Detect which cell encompasses the target text, then output its [x, y] center coordinate. 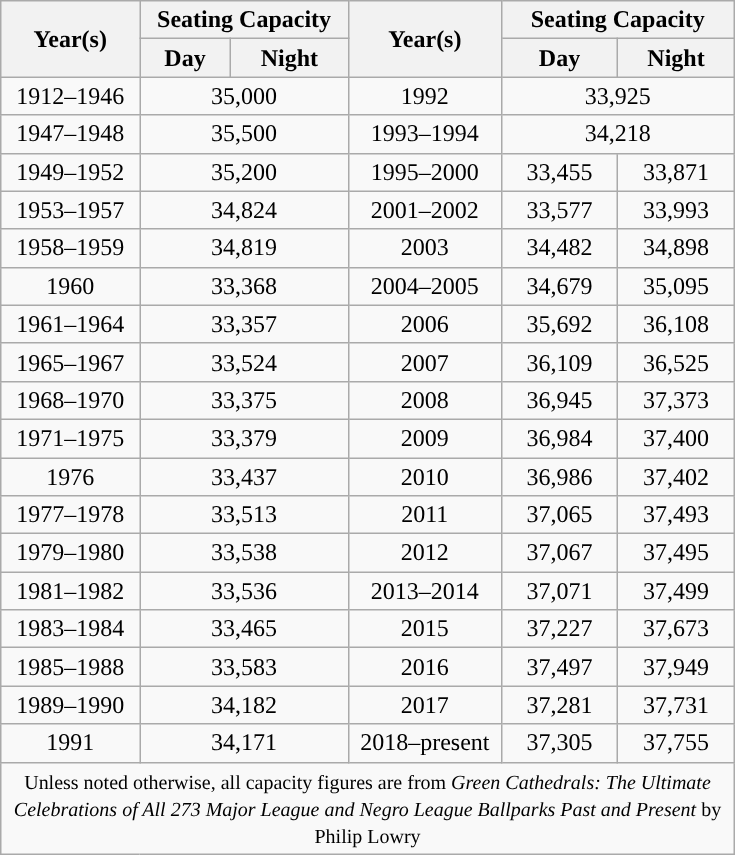
34,819 [244, 248]
1979–1980 [70, 553]
34,679 [559, 286]
1953–1957 [70, 210]
2011 [424, 515]
37,065 [559, 515]
36,945 [559, 400]
1960 [70, 286]
1965–1967 [70, 362]
37,493 [676, 515]
37,281 [559, 705]
33,379 [244, 438]
36,984 [559, 438]
1991 [70, 743]
33,577 [559, 210]
36,108 [676, 324]
33,524 [244, 362]
2013–2014 [424, 591]
33,513 [244, 515]
33,871 [676, 172]
2017 [424, 705]
2004–2005 [424, 286]
2007 [424, 362]
37,071 [559, 591]
33,375 [244, 400]
1976 [70, 477]
34,218 [618, 134]
33,538 [244, 553]
2003 [424, 248]
1961–1964 [70, 324]
37,731 [676, 705]
1992 [424, 96]
34,182 [244, 705]
2012 [424, 553]
34,482 [559, 248]
37,673 [676, 629]
2009 [424, 438]
35,692 [559, 324]
37,373 [676, 400]
1971–1975 [70, 438]
1995–2000 [424, 172]
1981–1982 [70, 591]
37,402 [676, 477]
2018–present [424, 743]
37,499 [676, 591]
35,500 [244, 134]
1947–1948 [70, 134]
36,986 [559, 477]
34,171 [244, 743]
33,455 [559, 172]
2015 [424, 629]
33,925 [618, 96]
2008 [424, 400]
33,357 [244, 324]
37,755 [676, 743]
1977–1978 [70, 515]
1989–1990 [70, 705]
33,536 [244, 591]
1968–1970 [70, 400]
36,109 [559, 362]
37,305 [559, 743]
35,095 [676, 286]
1993–1994 [424, 134]
34,898 [676, 248]
37,495 [676, 553]
2010 [424, 477]
1985–1988 [70, 667]
35,200 [244, 172]
2001–2002 [424, 210]
37,067 [559, 553]
34,824 [244, 210]
33,368 [244, 286]
33,465 [244, 629]
37,227 [559, 629]
1958–1959 [70, 248]
33,583 [244, 667]
35,000 [244, 96]
37,400 [676, 438]
37,949 [676, 667]
37,497 [559, 667]
36,525 [676, 362]
1912–1946 [70, 96]
33,437 [244, 477]
2016 [424, 667]
1983–1984 [70, 629]
33,993 [676, 210]
2006 [424, 324]
1949–1952 [70, 172]
